From the cell containing the given text, extract its center point as (x, y) coordinate. 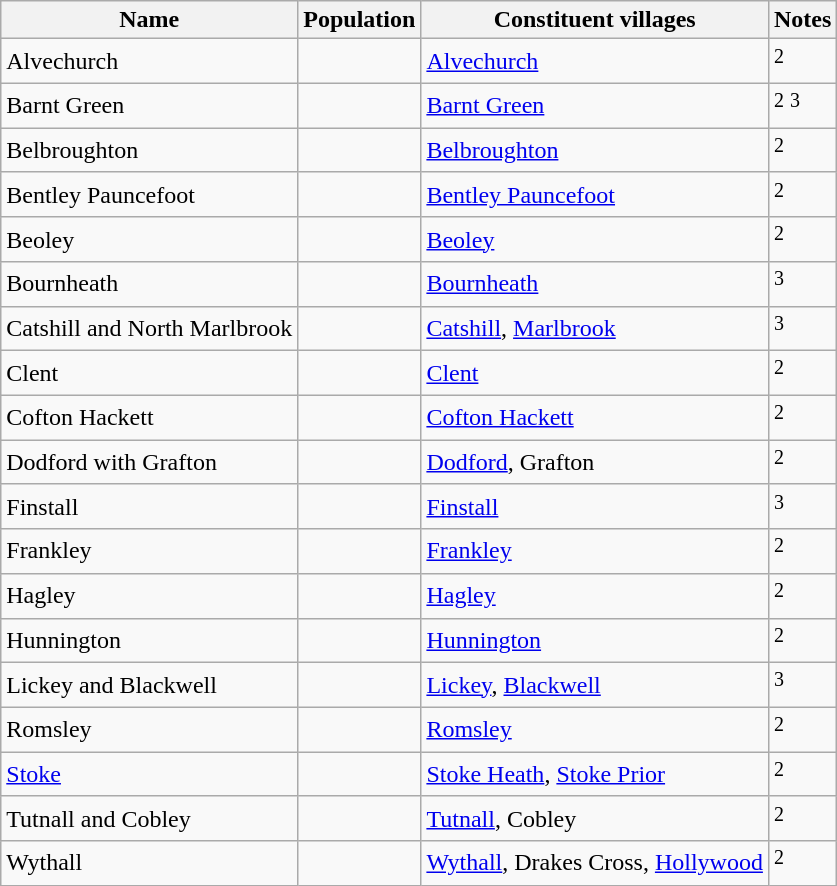
Population (360, 20)
Stoke Heath, Stoke Prior (595, 774)
Tutnall, Cobley (595, 818)
Catshill and North Marlbrook (150, 328)
Catshill, Marlbrook (595, 328)
Wythall, Drakes Cross, Hollywood (595, 864)
Lickey and Blackwell (150, 686)
Dodford with Grafton (150, 462)
Stoke (150, 774)
Dodford, Grafton (595, 462)
Wythall (150, 864)
Tutnall and Cobley (150, 818)
Lickey, Blackwell (595, 686)
Notes (802, 20)
Constituent villages (595, 20)
2 3 (802, 106)
Name (150, 20)
